Capture the cell that displays the provided text and extract its [X, Y] central coordinate. 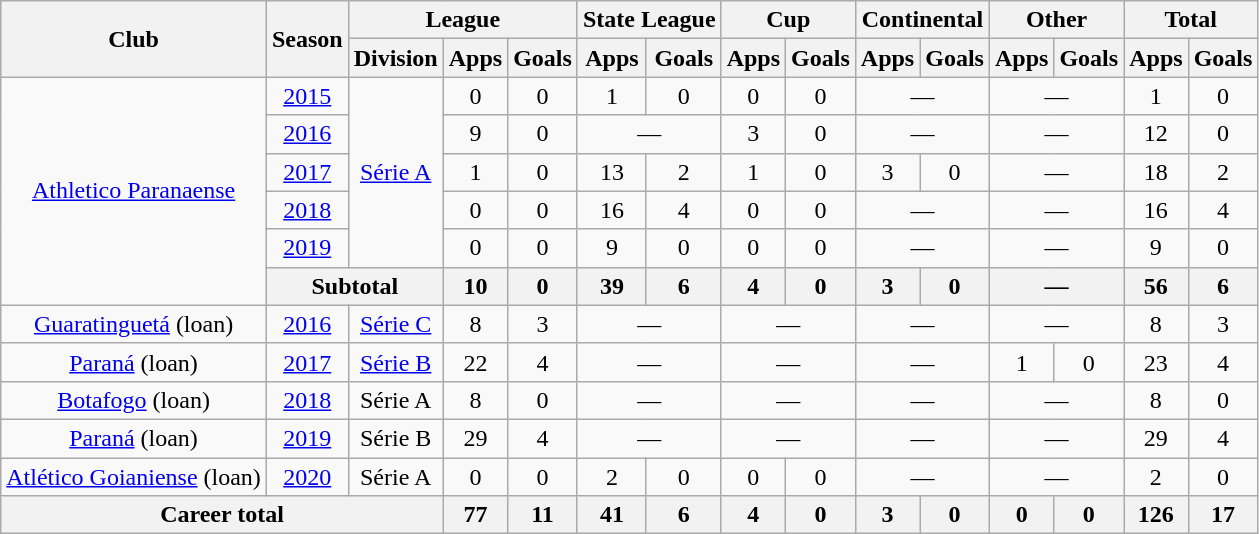
League [462, 20]
Botafogo (loan) [134, 400]
23 [1156, 362]
17 [1223, 515]
Continental [922, 20]
2020 [307, 477]
10 [475, 286]
11 [543, 515]
Atlético Goianiense (loan) [134, 477]
126 [1156, 515]
41 [612, 515]
Season [307, 39]
Cup [788, 20]
Division [396, 58]
22 [475, 362]
State League [649, 20]
Club [134, 39]
Subtotal [354, 286]
77 [475, 515]
2015 [307, 96]
39 [612, 286]
13 [612, 172]
Série C [396, 324]
Total [1191, 20]
Athletico Paranaense [134, 191]
Guaratinguetá (loan) [134, 324]
12 [1156, 134]
Career total [222, 515]
18 [1156, 172]
56 [1156, 286]
Other [1056, 20]
